Detect which cell encompasses the target text, then output its (X, Y) center coordinate. 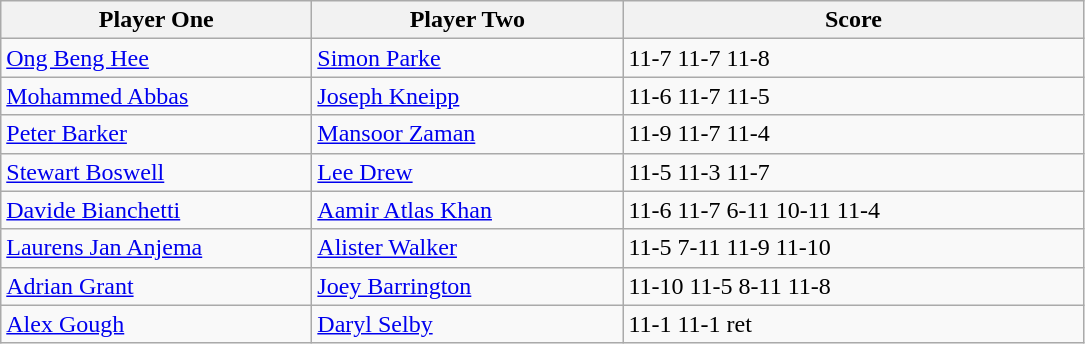
11-10 11-5 8-11 11-8 (854, 286)
Stewart Boswell (156, 172)
Mohammed Abbas (156, 96)
Joey Barrington (468, 286)
Mansoor Zaman (468, 134)
Adrian Grant (156, 286)
Alex Gough (156, 324)
Lee Drew (468, 172)
Player Two (468, 20)
Ong Beng Hee (156, 58)
Player One (156, 20)
Laurens Jan Anjema (156, 248)
11-5 11-3 11-7 (854, 172)
11-9 11-7 11-4 (854, 134)
Davide Bianchetti (156, 210)
11-6 11-7 11-5 (854, 96)
Simon Parke (468, 58)
11-7 11-7 11-8 (854, 58)
11-6 11-7 6-11 10-11 11-4 (854, 210)
11-1 11-1 ret (854, 324)
Aamir Atlas Khan (468, 210)
11-5 7-11 11-9 11-10 (854, 248)
Joseph Kneipp (468, 96)
Alister Walker (468, 248)
Score (854, 20)
Daryl Selby (468, 324)
Peter Barker (156, 134)
